Scan for the cell matching the given text and deliver its (x, y) coordinate at center. 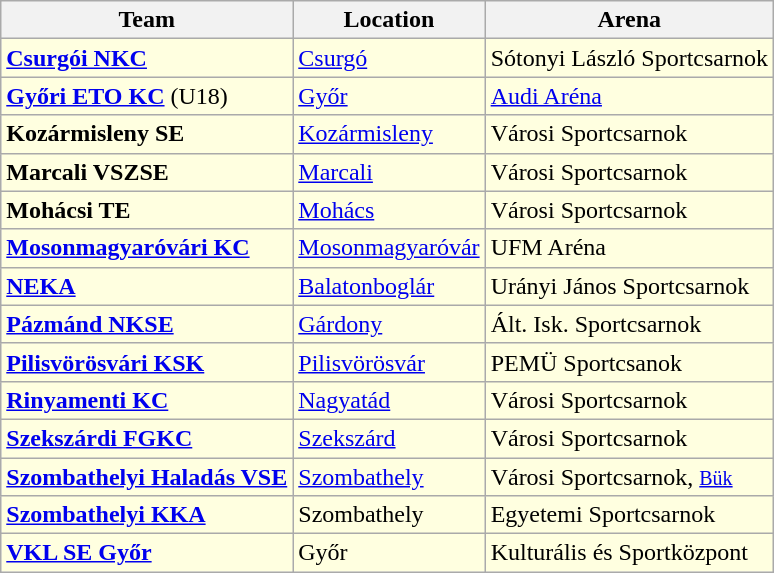
Pilisvörösvári KSK (147, 362)
Szombathelyi KKA (147, 515)
Nagyatád (389, 400)
Sótonyi László Sportcsarnok (629, 58)
Marcali VSZSE (147, 172)
Gárdony (389, 324)
Szekszárdi FGKC (147, 438)
Győri ETO KC (U18) (147, 96)
Mosonmagyaróvár (389, 248)
PEMÜ Sportcsanok (629, 362)
Szombathelyi Haladás VSE (147, 477)
Urányi János Sportcsarnok (629, 286)
Pilisvörösvár (389, 362)
Kozármisleny SE (147, 134)
NEKA (147, 286)
Pázmánd NKSE (147, 324)
Balatonboglár (389, 286)
Ált. Isk. Sportcsarnok (629, 324)
Kozármisleny (389, 134)
Kulturális és Sportközpont (629, 553)
Városi Sportcsarnok, Bük (629, 477)
Egyetemi Sportcsarnok (629, 515)
Mohács (389, 210)
Marcali (389, 172)
UFM Aréna (629, 248)
Team (147, 20)
Audi Aréna (629, 96)
Arena (629, 20)
Mohácsi TE (147, 210)
Location (389, 20)
Csurgói NKC (147, 58)
Mosonmagyaróvári KC (147, 248)
Szekszárd (389, 438)
Csurgó (389, 58)
VKL SE Győr (147, 553)
Rinyamenti KC (147, 400)
